Output the [x, y] coordinate of the center of the cell containing the given text.  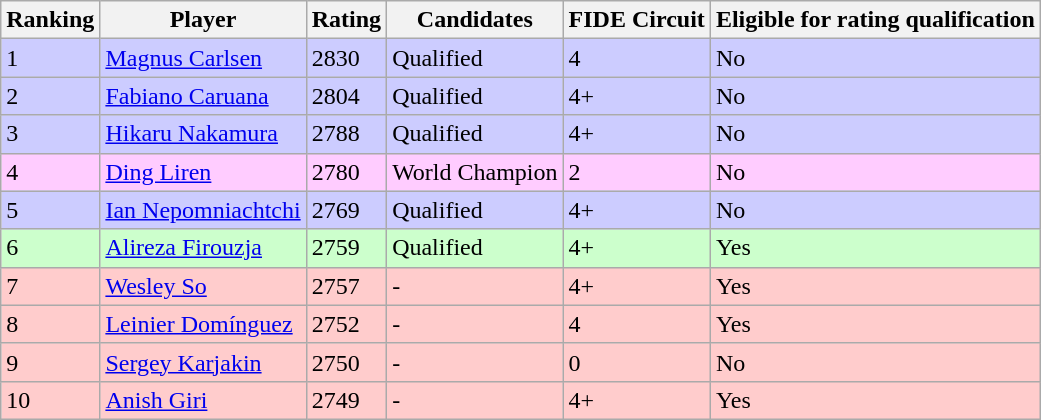
2752 [346, 324]
1 [50, 58]
World Champion [475, 172]
Player [203, 20]
Candidates [475, 20]
2759 [346, 248]
2769 [346, 210]
2804 [346, 96]
2780 [346, 172]
0 [636, 362]
Wesley So [203, 286]
6 [50, 248]
2757 [346, 286]
3 [50, 134]
Ian Nepomniachtchi [203, 210]
Ranking [50, 20]
Magnus Carlsen [203, 58]
9 [50, 362]
Eligible for rating qualification [875, 20]
10 [50, 400]
2750 [346, 362]
2788 [346, 134]
Leinier Domínguez [203, 324]
2749 [346, 400]
8 [50, 324]
Sergey Karjakin [203, 362]
7 [50, 286]
Fabiano Caruana [203, 96]
2830 [346, 58]
Rating [346, 20]
5 [50, 210]
Alireza Firouzja [203, 248]
FIDE Circuit [636, 20]
Anish Giri [203, 400]
Ding Liren [203, 172]
Hikaru Nakamura [203, 134]
